Scan for the cell matching the given text and deliver its [x, y] coordinate at center. 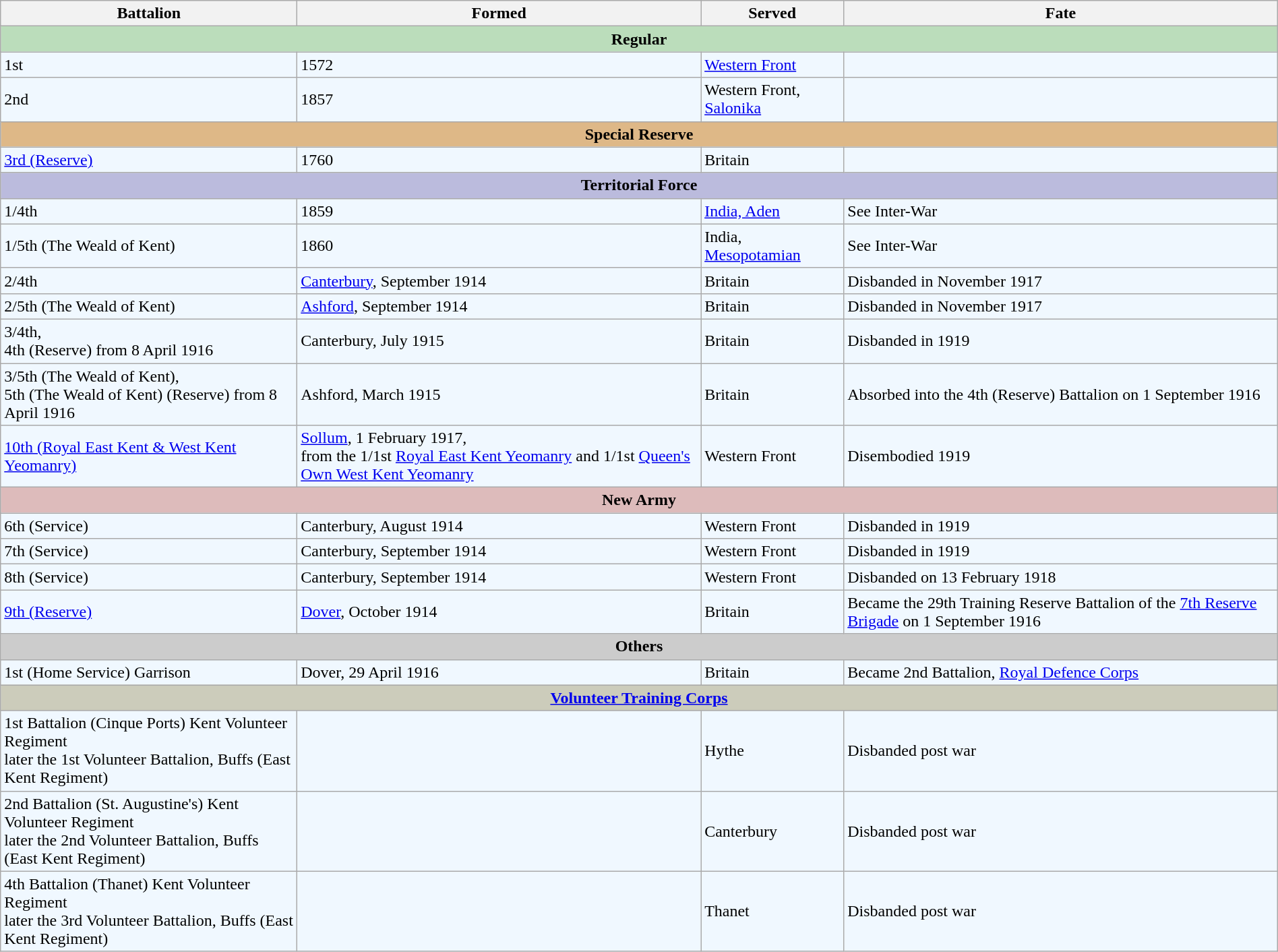
1860 [499, 245]
2/5th (The Weald of Kent) [149, 306]
8th (Service) [149, 577]
1/4th [149, 211]
4th Battalion (Thanet) Kent Volunteer Regimentlater the 3rd Volunteer Battalion, Buffs (East Kent Regiment) [149, 912]
Became the 29th Training Reserve Battalion of the 7th Reserve Brigade on 1 September 1916 [1061, 612]
Hythe [772, 751]
Ashford, March 1915 [499, 394]
Formed [499, 13]
3/4th, 4th (Reserve) from 8 April 1916 [149, 341]
3rd (Reserve) [149, 160]
1859 [499, 211]
1st (Home Service) Garrison [149, 672]
2nd Battalion (St. Augustine's) Kent Volunteer Regimentlater the 2nd Volunteer Battalion, Buffs (East Kent Regiment) [149, 831]
Dover, October 1914 [499, 612]
Canterbury, August 1914 [499, 526]
Disembodied 1919 [1061, 456]
6th (Service) [149, 526]
Western Front, Salonika [772, 100]
2nd [149, 100]
Others [639, 647]
1/5th (The Weald of Kent) [149, 245]
1572 [499, 65]
Became 2nd Battalion, Royal Defence Corps [1061, 672]
7th (Service) [149, 552]
New Army [639, 500]
2/4th [149, 280]
1st [149, 65]
Fate [1061, 13]
10th (Royal East Kent & West Kent Yeomanry) [149, 456]
Volunteer Training Corps [639, 698]
3/5th (The Weald of Kent), 5th (The Weald of Kent) (Reserve) from 8 April 1916 [149, 394]
1857 [499, 100]
Canterbury [772, 831]
Regular [639, 39]
1760 [499, 160]
Disbanded on 13 February 1918 [1061, 577]
1st Battalion (Cinque Ports) Kent Volunteer Regimentlater the 1st Volunteer Battalion, Buffs (East Kent Regiment) [149, 751]
Served [772, 13]
Territorial Force [639, 185]
India, Aden [772, 211]
Sollum, 1 February 1917, from the 1/1st Royal East Kent Yeomanry and 1/1st Queen's Own West Kent Yeomanry [499, 456]
9th (Reserve) [149, 612]
Special Reserve [639, 134]
Ashford, September 1914 [499, 306]
Thanet [772, 912]
Canterbury, July 1915 [499, 341]
Absorbed into the 4th (Reserve) Battalion on 1 September 1916 [1061, 394]
Battalion [149, 13]
Dover, 29 April 1916 [499, 672]
India, Mesopotamian [772, 245]
